Search for the cell housing the specified text and yield its [X, Y] center coordinate. 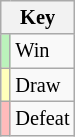
Win [42, 51]
Defeat [42, 118]
Key [38, 17]
Draw [42, 85]
